Pinpoint the cell where the given text exists, returning its (X, Y) midpoint coordinate. 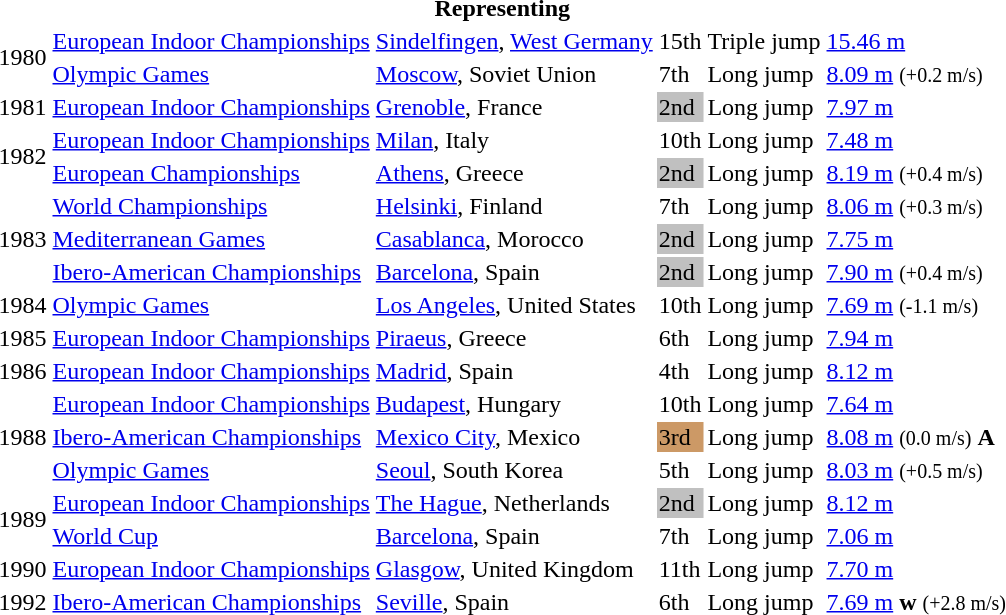
Mexico City, Mexico (514, 437)
Milan, Italy (514, 140)
15th (680, 41)
European Championships (211, 173)
11th (680, 569)
Los Angeles, United States (514, 305)
Sindelfingen, West Germany (514, 41)
Helsinki, Finland (514, 206)
Triple jump (764, 41)
Moscow, Soviet Union (514, 74)
World Cup (211, 536)
World Championships (211, 206)
Seoul, South Korea (514, 470)
Mediterranean Games (211, 239)
Athens, Greece (514, 173)
Grenoble, France (514, 107)
6th (680, 338)
Glasgow, United Kingdom (514, 569)
Casablanca, Morocco (514, 239)
Piraeus, Greece (514, 338)
3rd (680, 437)
The Hague, Netherlands (514, 503)
Budapest, Hungary (514, 404)
5th (680, 470)
4th (680, 371)
Madrid, Spain (514, 371)
